Identify which cell holds the provided text, then report its [x, y] central coordinate. 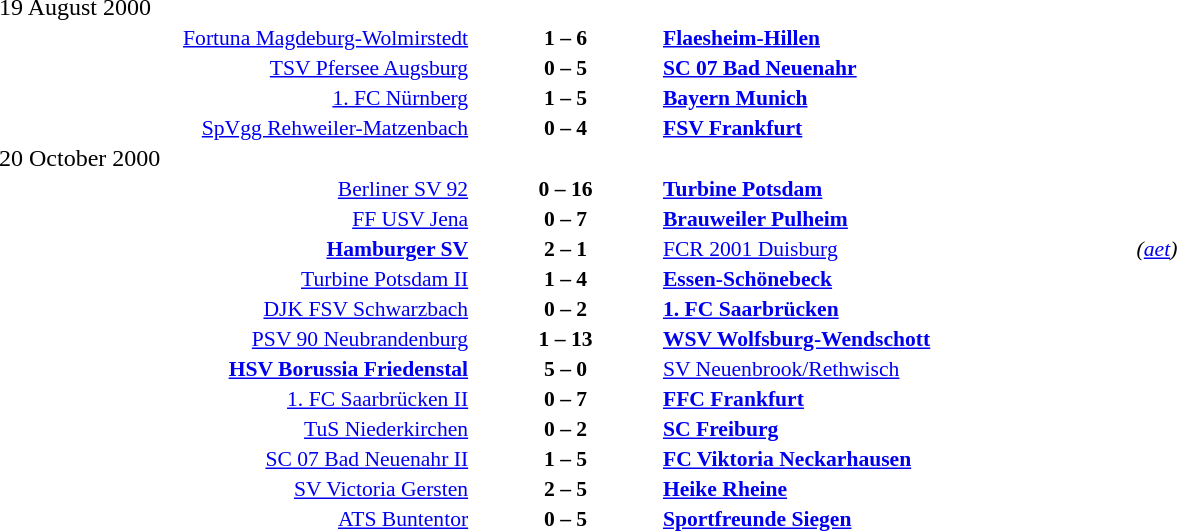
1. FC Saarbrücken [897, 309]
Heike Rheine [897, 489]
0 – 5 [566, 68]
1 – 6 [566, 38]
Brauweiler Pulheim [897, 219]
Bayern Munich [897, 98]
FSV Frankfurt [897, 128]
1 – 4 [566, 279]
1 – 13 [566, 339]
FCR 2001 Duisburg [897, 249]
FFC Frankfurt [897, 399]
WSV Wolfsburg-Wendschott [897, 339]
5 – 0 [566, 369]
0 – 4 [566, 128]
Turbine Potsdam [897, 189]
0 – 16 [566, 189]
Essen-Schönebeck [897, 279]
SC Freiburg [897, 429]
2 – 5 [566, 489]
SV Neuenbrook/Rethwisch [897, 369]
FC Viktoria Neckarhausen [897, 459]
SC 07 Bad Neuenahr [897, 68]
2 – 1 [566, 249]
Flaesheim-Hillen [897, 38]
